Return [X, Y] of the center of cell containing provided text 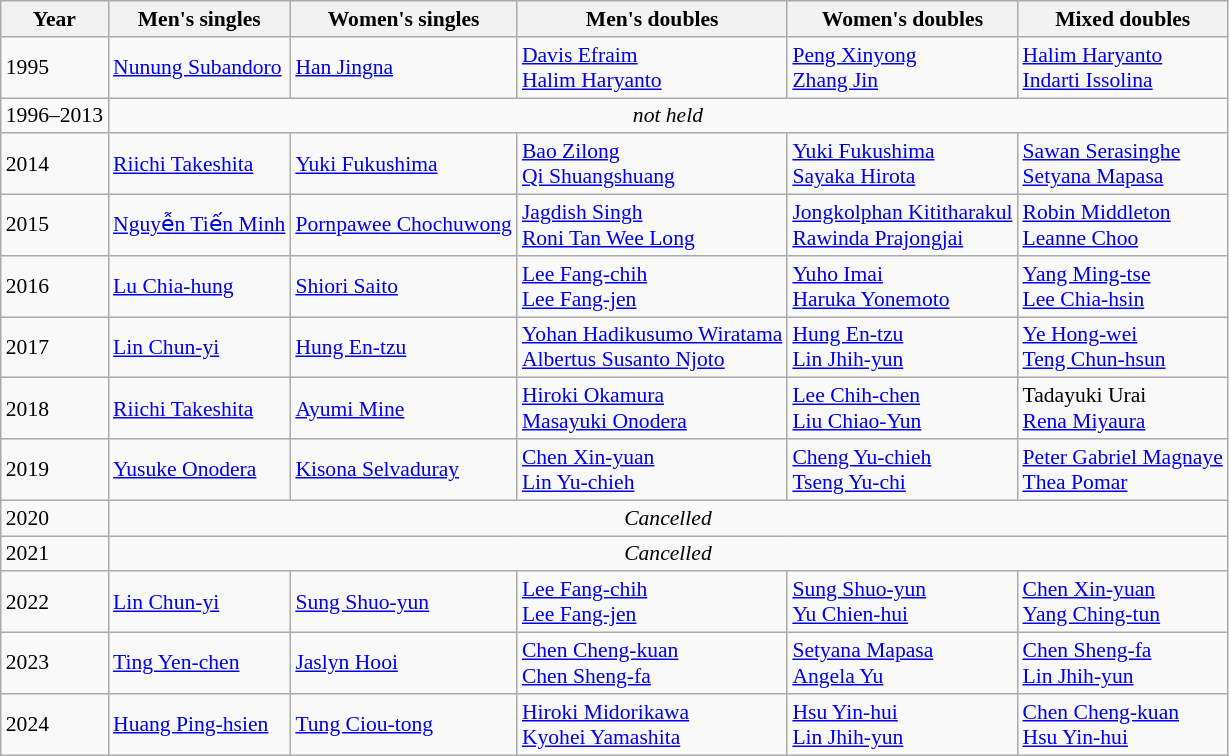
Peng Xinyong Zhang Jin [902, 68]
1996–2013 [54, 116]
Chen Cheng-kuan Chen Sheng-fa [652, 664]
2014 [54, 164]
2020 [54, 518]
Chen Cheng-kuan Hsu Yin-hui [1122, 724]
Hiroki Midorikawa Kyohei Yamashita [652, 724]
Yuho Imai Haruka Yonemoto [902, 286]
Yuki Fukushima Sayaka Hirota [902, 164]
Sawan Serasinghe Setyana Mapasa [1122, 164]
not held [668, 116]
Hung En-tzu [404, 348]
Peter Gabriel Magnaye Thea Pomar [1122, 470]
Year [54, 19]
Men's singles [199, 19]
Pornpawee Chochuwong [404, 226]
Hsu Yin-hui Lin Jhih-yun [902, 724]
2023 [54, 664]
Tadayuki Urai Rena Miyaura [1122, 408]
Nguyễn Tiến Minh [199, 226]
Davis Efraim Halim Haryanto [652, 68]
Halim Haryanto Indarti Issolina [1122, 68]
Robin Middleton Leanne Choo [1122, 226]
Kisona Selvaduray [404, 470]
Lee Chih-chen Liu Chiao-Yun [902, 408]
Tung Ciou-tong [404, 724]
2019 [54, 470]
Bao Zilong Qi Shuangshuang [652, 164]
Chen Sheng-fa Lin Jhih-yun [1122, 664]
Yuki Fukushima [404, 164]
Jongkolphan Kititharakul Rawinda Prajongjai [902, 226]
2016 [54, 286]
Yang Ming-tse Lee Chia-hsin [1122, 286]
2015 [54, 226]
Yusuke Onodera [199, 470]
Chen Xin-yuan Yang Ching-tun [1122, 602]
1995 [54, 68]
Men's doubles [652, 19]
Lu Chia-hung [199, 286]
2021 [54, 554]
Cheng Yu-chieh Tseng Yu-chi [902, 470]
Women's singles [404, 19]
Jagdish Singh Roni Tan Wee Long [652, 226]
Shiori Saito [404, 286]
Sung Shuo-yun [404, 602]
2018 [54, 408]
Han Jingna [404, 68]
2017 [54, 348]
Ayumi Mine [404, 408]
Mixed doubles [1122, 19]
Jaslyn Hooi [404, 664]
Sung Shuo-yun Yu Chien-hui [902, 602]
Hung En-tzu Lin Jhih-yun [902, 348]
Nunung Subandoro [199, 68]
Chen Xin-yuan Lin Yu-chieh [652, 470]
Yohan Hadikusumo Wiratama Albertus Susanto Njoto [652, 348]
2024 [54, 724]
Women's doubles [902, 19]
Ting Yen-chen [199, 664]
2022 [54, 602]
Hiroki Okamura Masayuki Onodera [652, 408]
Setyana Mapasa Angela Yu [902, 664]
Huang Ping-hsien [199, 724]
Ye Hong-wei Teng Chun-hsun [1122, 348]
